Provide the [x, y] coordinate of the cell's center where the given text is located.  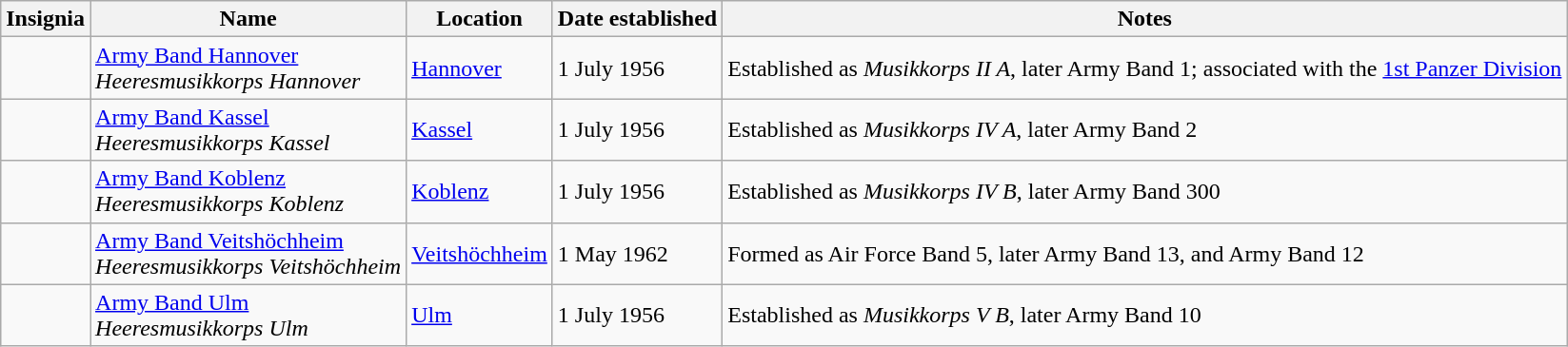
Location [480, 19]
Koblenz [480, 192]
Army Band KoblenzHeeresmusikkorps Koblenz [248, 192]
Insignia [46, 19]
Ulm [480, 316]
Notes [1144, 19]
Established as Musikkorps V B, later Army Band 10 [1144, 316]
Army Band HannoverHeeresmusikkorps Hannover [248, 68]
Name [248, 19]
Veitshöchheim [480, 253]
Kassel [480, 129]
Army Band KasselHeeresmusikkorps Kassel [248, 129]
Date established [637, 19]
Established as Musikkorps IV B, later Army Band 300 [1144, 192]
Army Band VeitshöchheimHeeresmusikkorps Veitshöchheim [248, 253]
Army Band UlmHeeresmusikkorps Ulm [248, 316]
Established as Musikkorps II A, later Army Band 1; associated with the 1st Panzer Division [1144, 68]
Established as Musikkorps IV A, later Army Band 2 [1144, 129]
1 May 1962 [637, 253]
Hannover [480, 68]
Formed as Air Force Band 5, later Army Band 13, and Army Band 12 [1144, 253]
